Provide the [X, Y] coordinate of the cell's center where the given text is located.  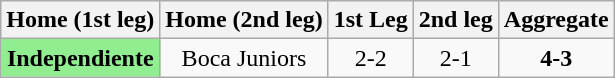
1st Leg [370, 20]
Home (1st leg) [80, 20]
Aggregate [556, 20]
2-1 [456, 58]
Boca Juniors [244, 58]
2nd leg [456, 20]
4-3 [556, 58]
Home (2nd leg) [244, 20]
2-2 [370, 58]
Independiente [80, 58]
